Pinpoint the cell where the given text exists, returning its (x, y) midpoint coordinate. 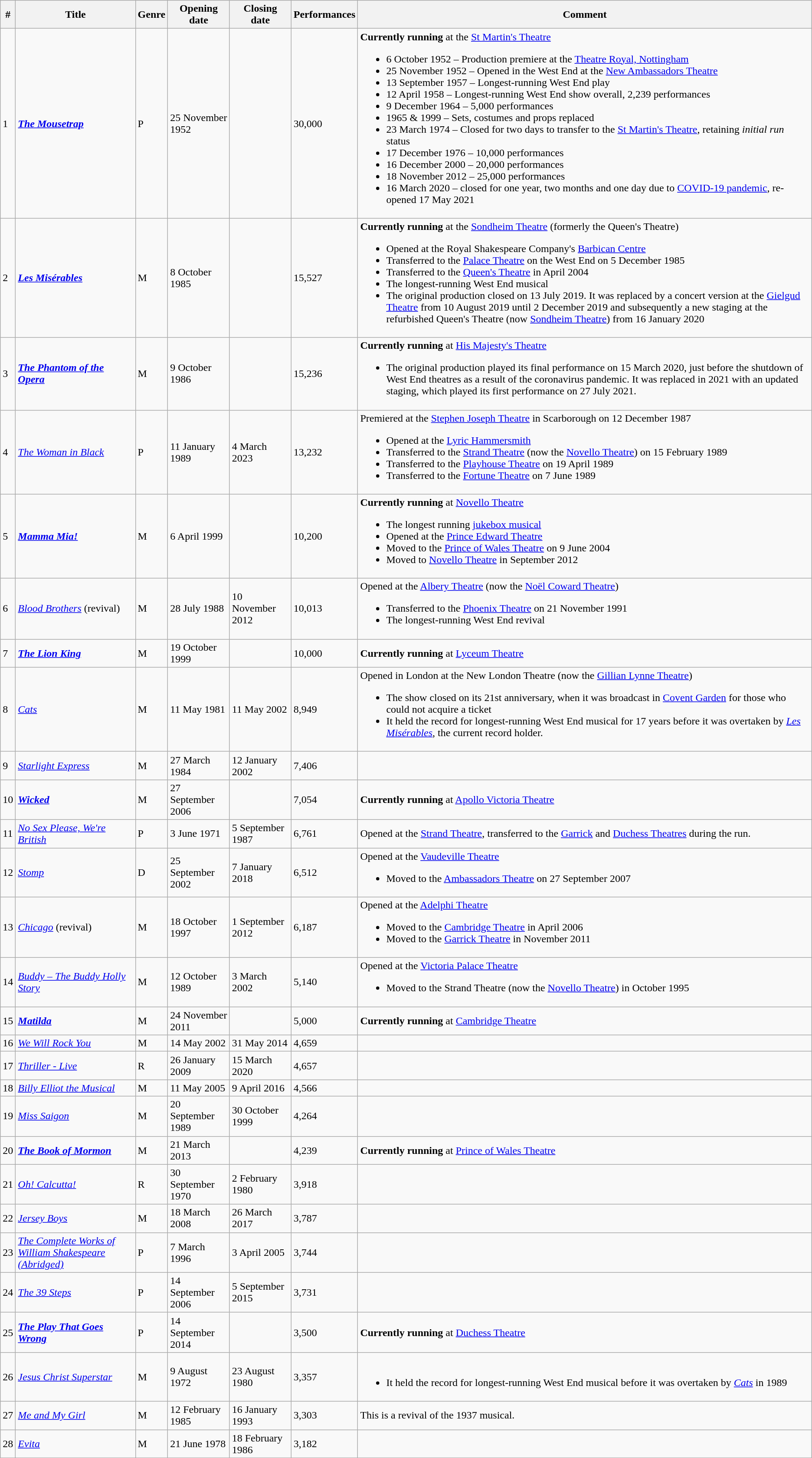
10 November 2012 (260, 609)
The Mousetrap (75, 123)
The Play That Goes Wrong (75, 1332)
Mamma Mia! (75, 536)
15,236 (324, 374)
18 February 1986 (260, 1444)
It held the record for longest-running West End musical before it was overtaken by Cats in 1989 (585, 1377)
10 (8, 799)
10,013 (324, 609)
7 March 1996 (199, 1252)
30 September 1970 (199, 1184)
7 January 2018 (260, 872)
Evita (75, 1444)
4,659 (324, 1043)
3,787 (324, 1218)
3,744 (324, 1252)
Blood Brothers (revival) (75, 609)
5 September 1987 (260, 834)
6,512 (324, 872)
4,566 (324, 1088)
6,187 (324, 927)
12 February 1985 (199, 1415)
28 (8, 1444)
9 October 1986 (199, 374)
7 (8, 653)
11 May 1981 (199, 709)
Starlight Express (75, 765)
14 May 2002 (199, 1043)
This is a revival of the 1937 musical. (585, 1415)
13 (8, 927)
31 May 2014 (260, 1043)
Les Misérables (75, 278)
25 November 1952 (199, 123)
The Phantom of the Opera (75, 374)
16 January 1993 (260, 1415)
5 (8, 536)
8 (8, 709)
21 June 1978 (199, 1444)
26 January 2009 (199, 1065)
23 August 1980 (260, 1377)
9 April 2016 (260, 1088)
30,000 (324, 123)
4 (8, 452)
Currently running at Prince of Wales Theatre (585, 1150)
3 March 2002 (260, 982)
2 February 1980 (260, 1184)
Currently running at Apollo Victoria Theatre (585, 799)
18 (8, 1088)
The Lion King (75, 653)
5,140 (324, 982)
Matilda (75, 1021)
8,949 (324, 709)
Title (75, 15)
16 (8, 1043)
Chicago (revival) (75, 927)
3,500 (324, 1332)
18 October 1997 (199, 927)
Jesus Christ Superstar (75, 1377)
14 September 2006 (199, 1292)
No Sex Please, We're British (75, 834)
12 January 2002 (260, 765)
23 (8, 1252)
Performances (324, 15)
22 (8, 1218)
3,731 (324, 1292)
3 April 2005 (260, 1252)
10,000 (324, 653)
1 September 2012 (260, 927)
3,357 (324, 1377)
11 May 2005 (199, 1088)
1 (8, 123)
21 March 2013 (199, 1150)
7,406 (324, 765)
Closingdate (260, 15)
4,657 (324, 1065)
The Complete Works of William Shakespeare (Abridged) (75, 1252)
Me and My Girl (75, 1415)
Currently running at Cambridge Theatre (585, 1021)
5 September 2015 (260, 1292)
4,239 (324, 1150)
28 July 1988 (199, 609)
26 March 2017 (260, 1218)
9 August 1972 (199, 1377)
Opened at the Albery Theatre (now the Noël Coward Theatre)Transferred to the Phoenix Theatre on 21 November 1991The longest-running West End revival (585, 609)
25 September 2002 (199, 872)
15 March 2020 (260, 1065)
Opened at the Vaudeville TheatreMoved to the Ambassadors Theatre on 27 September 2007 (585, 872)
3 June 1971 (199, 834)
Openingdate (199, 15)
12 October 1989 (199, 982)
Currently running at Duchess Theatre (585, 1332)
Opened at the Victoria Palace TheatreMoved to the Strand Theatre (now the Novello Theatre) in October 1995 (585, 982)
Cats (75, 709)
15 (8, 1021)
20 September 1989 (199, 1116)
Miss Saigon (75, 1116)
The Woman in Black (75, 452)
11 (8, 834)
3 (8, 374)
2 (8, 278)
Opened at the Adelphi TheatreMoved to the Cambridge Theatre in April 2006Moved to the Garrick Theatre in November 2011 (585, 927)
7,054 (324, 799)
24 November 2011 (199, 1021)
The 39 Steps (75, 1292)
14 (8, 982)
11 May 2002 (260, 709)
19 October 1999 (199, 653)
Opened at the Strand Theatre, transferred to the Garrick and Duchess Theatres during the run. (585, 834)
6 April 1999 (199, 536)
10,200 (324, 536)
We Will Rock You (75, 1043)
18 March 2008 (199, 1218)
8 October 1985 (199, 278)
6 (8, 609)
14 September 2014 (199, 1332)
Thriller - Live (75, 1065)
Stomp (75, 872)
Genre (152, 15)
12 (8, 872)
25 (8, 1332)
24 (8, 1292)
Wicked (75, 799)
21 (8, 1184)
27 (8, 1415)
30 October 1999 (260, 1116)
# (8, 15)
D (152, 872)
4,264 (324, 1116)
27 March 1984 (199, 765)
Currently running at Lyceum Theatre (585, 653)
3,918 (324, 1184)
6,761 (324, 834)
9 (8, 765)
Billy Elliot the Musical (75, 1088)
4 March 2023 (260, 452)
Oh! Calcutta! (75, 1184)
11 January 1989 (199, 452)
3,303 (324, 1415)
15,527 (324, 278)
27 September 2006 (199, 799)
3,182 (324, 1444)
Comment (585, 15)
19 (8, 1116)
Jersey Boys (75, 1218)
The Book of Mormon (75, 1150)
17 (8, 1065)
5,000 (324, 1021)
20 (8, 1150)
13,232 (324, 452)
26 (8, 1377)
Buddy – The Buddy Holly Story (75, 982)
